Capture the cell that displays the provided text and extract its (x, y) central coordinate. 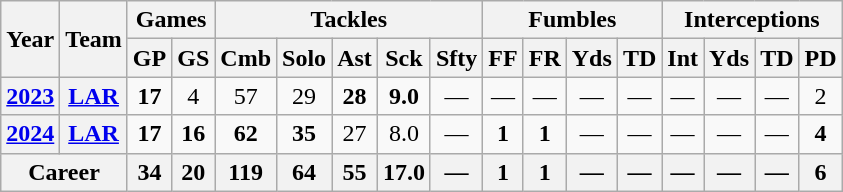
28 (355, 96)
FF (503, 58)
Career (64, 172)
Cmb (246, 58)
55 (355, 172)
GS (194, 58)
Team (94, 39)
Solo (304, 58)
16 (194, 134)
34 (149, 172)
9.0 (404, 96)
Tackles (349, 20)
Year (30, 39)
Sck (404, 58)
20 (194, 172)
6 (820, 172)
62 (246, 134)
Ast (355, 58)
27 (355, 134)
35 (304, 134)
Int (683, 58)
Fumbles (572, 20)
FR (544, 58)
8.0 (404, 134)
2 (820, 96)
57 (246, 96)
PD (820, 58)
17.0 (404, 172)
Interceptions (752, 20)
Sfty (456, 58)
119 (246, 172)
GP (149, 58)
64 (304, 172)
2023 (30, 96)
Games (170, 20)
2024 (30, 134)
29 (304, 96)
